Scan for the cell matching the given text and deliver its [X, Y] coordinate at center. 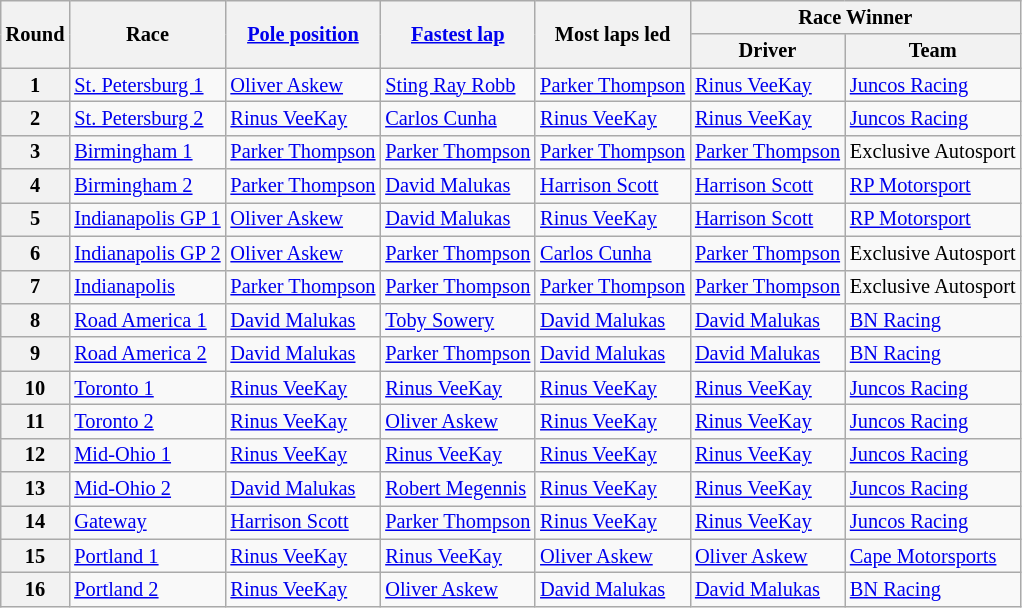
11 [36, 421]
Toronto 1 [147, 388]
Race Winner [855, 17]
Round [36, 34]
Toby Sowery [458, 320]
Portland 2 [147, 589]
St. Petersburg 1 [147, 85]
16 [36, 589]
2 [36, 118]
7 [36, 287]
Road America 1 [147, 320]
Most laps led [612, 34]
Birmingham 1 [147, 152]
Road America 2 [147, 354]
Gateway [147, 522]
6 [36, 253]
Race [147, 34]
Cape Motorsports [933, 556]
1 [36, 85]
Birmingham 2 [147, 186]
Mid-Ohio 2 [147, 489]
Fastest lap [458, 34]
Indianapolis GP 1 [147, 219]
12 [36, 455]
Team [933, 51]
Portland 1 [147, 556]
13 [36, 489]
15 [36, 556]
Toronto 2 [147, 421]
9 [36, 354]
Robert Megennis [458, 489]
Mid-Ohio 1 [147, 455]
St. Petersburg 2 [147, 118]
4 [36, 186]
3 [36, 152]
10 [36, 388]
Pole position [304, 34]
8 [36, 320]
Indianapolis GP 2 [147, 253]
14 [36, 522]
Driver [768, 51]
Indianapolis [147, 287]
5 [36, 219]
Sting Ray Robb [458, 85]
